Scan for the cell matching the given text and deliver its (X, Y) coordinate at center. 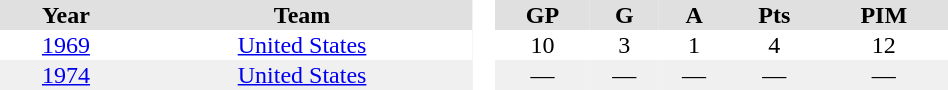
4 (774, 45)
1969 (66, 45)
1 (694, 45)
3 (624, 45)
Year (66, 15)
G (624, 15)
12 (884, 45)
A (694, 15)
PIM (884, 15)
10 (542, 45)
Pts (774, 15)
Team (302, 15)
1974 (66, 75)
GP (542, 15)
